Identify which cell holds the provided text, then report its (X, Y) central coordinate. 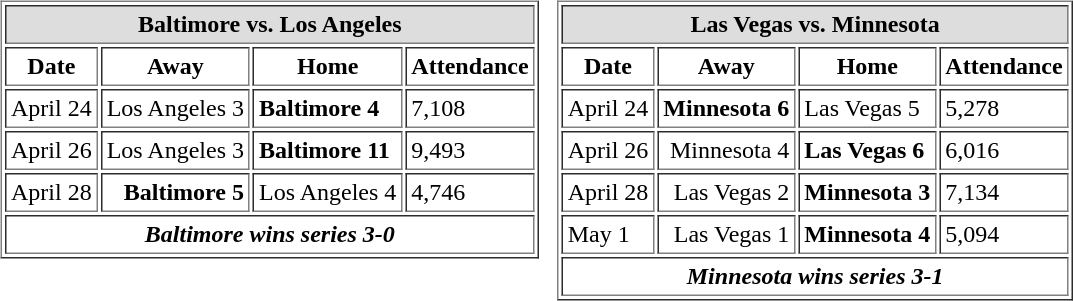
Las Vegas 6 (867, 150)
Minnesota wins series 3-1 (816, 276)
4,746 (470, 192)
Minnesota 6 (726, 108)
Minnesota 3 (867, 192)
9,493 (470, 150)
Baltimore 11 (328, 150)
Las Vegas 5 (867, 108)
7,134 (1004, 192)
Las Vegas 1 (726, 234)
Los Angeles 4 (328, 192)
Baltimore 5 (176, 192)
5,094 (1004, 234)
Baltimore vs. Los Angeles (270, 24)
Las Vegas vs. Minnesota (816, 24)
6,016 (1004, 150)
5,278 (1004, 108)
Baltimore wins series 3-0 (270, 234)
May 1 (608, 234)
7,108 (470, 108)
Las Vegas 2 (726, 192)
Baltimore 4 (328, 108)
